Return the (X, Y) coordinate for the center point of the cell that contains the specified text.  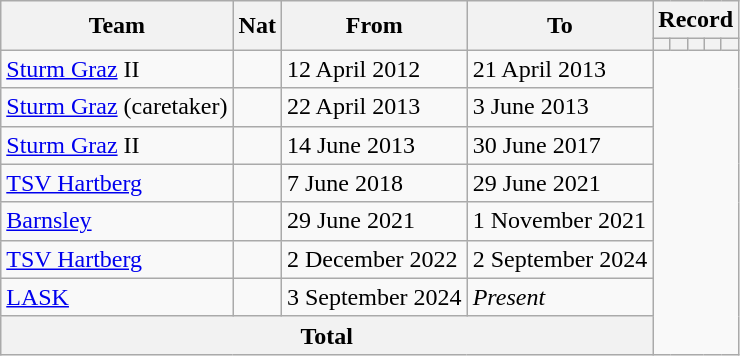
Nat (257, 26)
21 April 2013 (560, 69)
Sturm Graz (caretaker) (117, 107)
12 April 2012 (374, 69)
3 September 2024 (374, 297)
3 June 2013 (560, 107)
To (560, 26)
Record (696, 20)
From (374, 26)
30 June 2017 (560, 145)
2 September 2024 (560, 259)
Barnsley (117, 221)
14 June 2013 (374, 145)
Total (327, 335)
1 November 2021 (560, 221)
Present (560, 297)
Team (117, 26)
LASK (117, 297)
7 June 2018 (374, 183)
2 December 2022 (374, 259)
22 April 2013 (374, 107)
